Find where the given text appears and provide that cell's center as (x, y) coordinate. 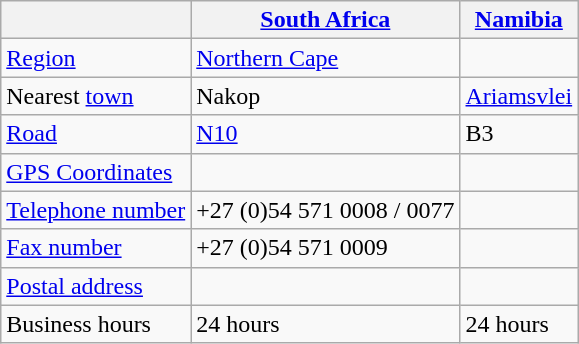
Region (96, 58)
Namibia (519, 20)
Fax number (96, 248)
Telephone number (96, 210)
B3 (519, 134)
South Africa (326, 20)
Nearest town (96, 96)
+27 (0)54 571 0008 / 0077 (326, 210)
Northern Cape (326, 58)
Nakop (326, 96)
Road (96, 134)
+27 (0)54 571 0009 (326, 248)
GPS Coordinates (96, 172)
Ariamsvlei (519, 96)
Business hours (96, 324)
N10 (326, 134)
Postal address (96, 286)
